Search for the cell housing the specified text and yield its (X, Y) center coordinate. 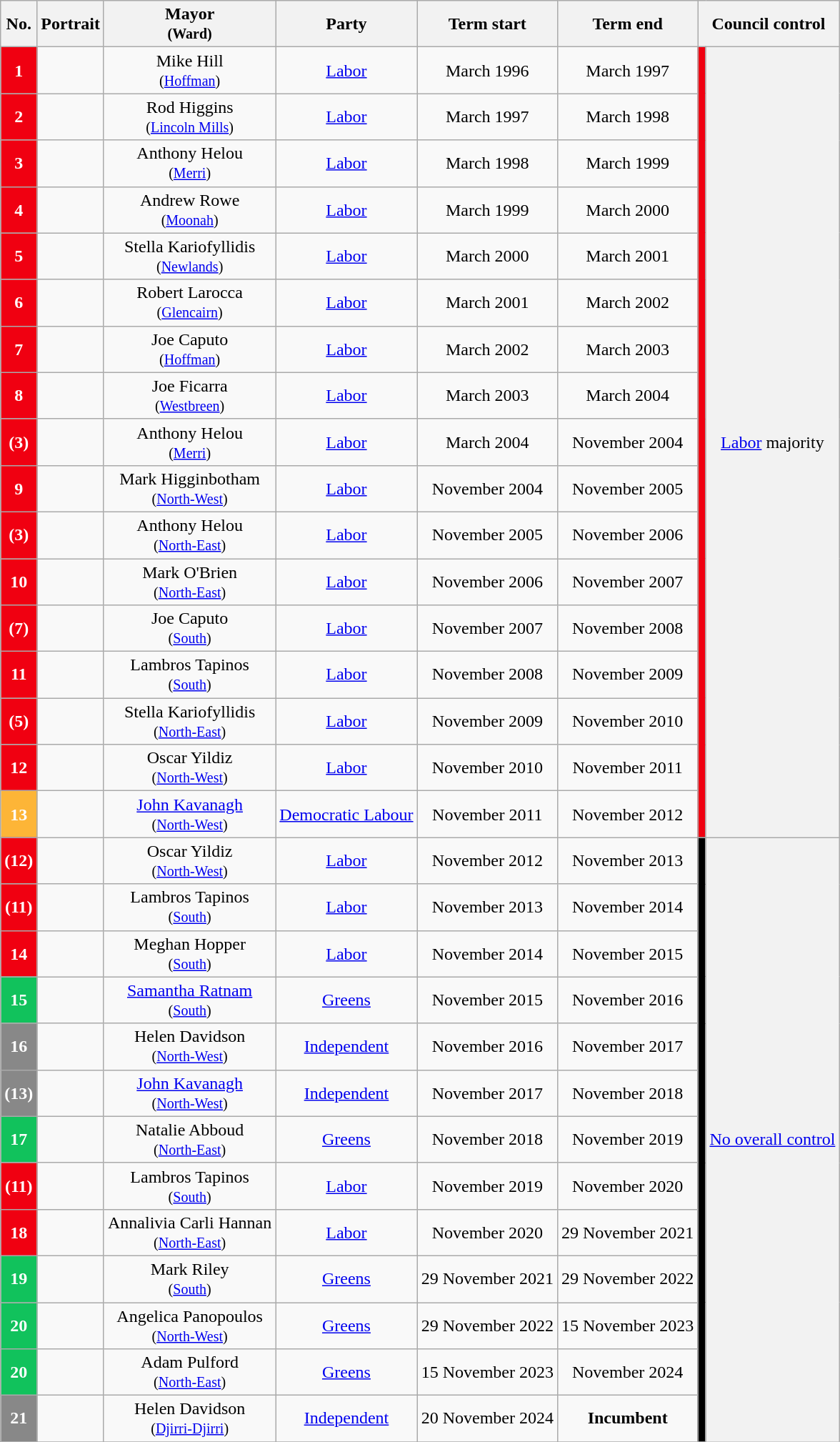
Helen Davidson (North-West) (189, 1046)
4 (19, 210)
19 (19, 1279)
Party (346, 24)
Mark Riley (South) (189, 1279)
(12) (19, 860)
7 (19, 349)
18 (19, 1232)
March 1996 (487, 70)
15 (19, 1000)
16 (19, 1046)
(5) (19, 722)
Mark Higginbotham (North-West) (189, 489)
Rod Higgins (Lincoln Mills) (189, 117)
Natalie Abboud (North-East) (189, 1139)
Robert Larocca (Glencairn) (189, 303)
17 (19, 1139)
8 (19, 396)
21 (19, 1419)
10 (19, 582)
Annalivia Carli Hannan (North-East) (189, 1232)
November 2024 (627, 1372)
1 (19, 70)
(13) (19, 1093)
5 (19, 256)
Portrait (71, 24)
3 (19, 163)
Angelica Panopoulos (North-West) (189, 1325)
Anthony Helou (North-East) (189, 534)
Samantha Ratnam (South) (189, 1000)
Joe Ficarra (Westbreen) (189, 396)
No overall control (773, 1140)
6 (19, 303)
Helen Davidson (Djirri-Djirri) (189, 1419)
(7) (19, 629)
Stella Kariofyllidis (North-East) (189, 722)
Adam Pulford (North-East) (189, 1372)
Term start (487, 24)
13 (19, 815)
14 (19, 953)
20 November 2024 (487, 1419)
Labor majority (773, 442)
Term end (627, 24)
Mark O'Brien (North-East) (189, 582)
2 (19, 117)
Meghan Hopper (South) (189, 953)
Joe Caputo (South) (189, 629)
9 (19, 489)
Andrew Rowe (Moonah) (189, 210)
Incumbent (627, 1419)
Mayor (Ward) (189, 24)
Stella Kariofyllidis (Newlands) (189, 256)
Council control (769, 24)
11 (19, 675)
12 (19, 767)
No. (19, 24)
Democratic Labour (346, 815)
Joe Caputo (Hoffman) (189, 349)
Mike Hill (Hoffman) (189, 70)
